Search for the cell housing the specified text and yield its [X, Y] center coordinate. 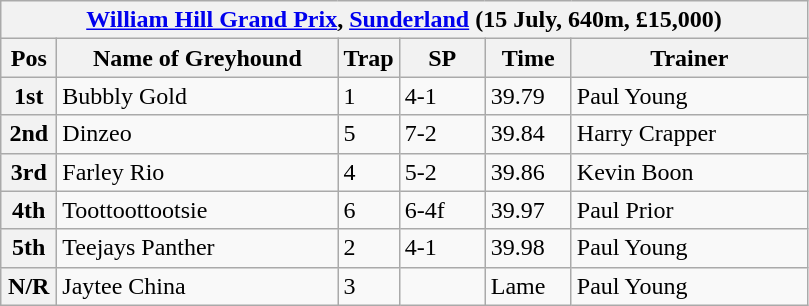
SP [442, 58]
39.79 [528, 96]
Name of Greyhound [198, 58]
Bubbly Gold [198, 96]
39.86 [528, 172]
Dinzeo [198, 134]
4 [368, 172]
Jaytee China [198, 286]
William Hill Grand Prix, Sunderland (15 July, 640m, £15,000) [404, 20]
2nd [29, 134]
Trainer [689, 58]
Kevin Boon [689, 172]
5-2 [442, 172]
Toottoottootsie [198, 210]
4th [29, 210]
Trap [368, 58]
5 [368, 134]
Time [528, 58]
1 [368, 96]
7-2 [442, 134]
1st [29, 96]
39.97 [528, 210]
Pos [29, 58]
6-4f [442, 210]
3 [368, 286]
Farley Rio [198, 172]
5th [29, 248]
39.84 [528, 134]
N/R [29, 286]
3rd [29, 172]
39.98 [528, 248]
2 [368, 248]
Harry Crapper [689, 134]
Teejays Panther [198, 248]
6 [368, 210]
Lame [528, 286]
Paul Prior [689, 210]
